Return [X, Y] of the center of cell containing provided text 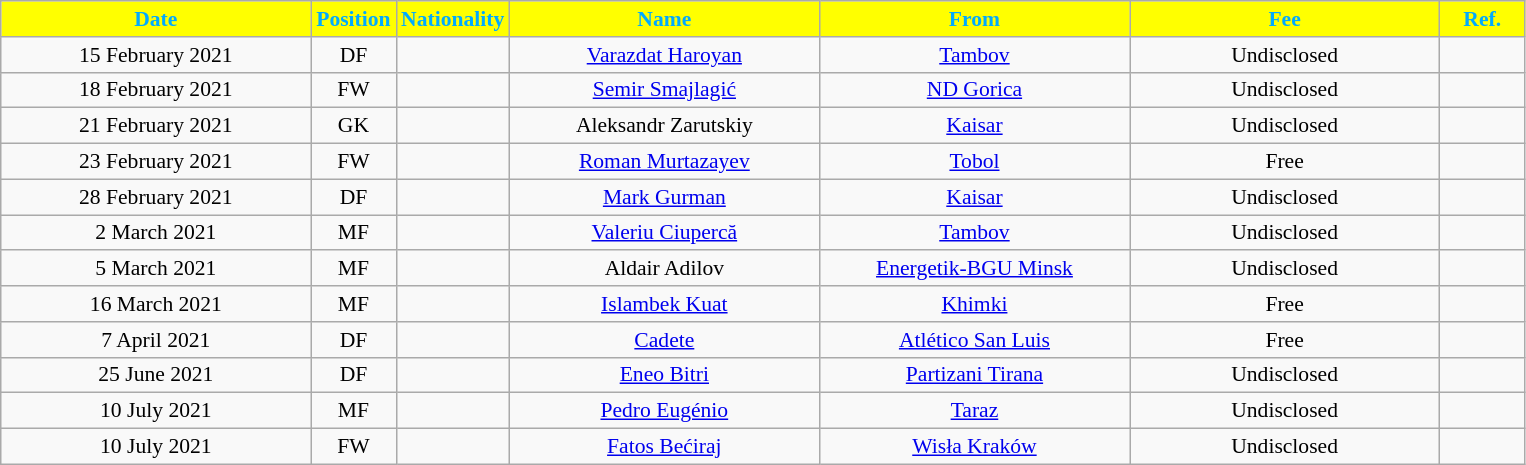
Cadete [664, 340]
21 February 2021 [156, 126]
GK [354, 126]
18 February 2021 [156, 90]
Aleksandr Zarutskiy [664, 126]
Name [664, 19]
Atlético San Luis [974, 340]
2 March 2021 [156, 233]
Taraz [974, 411]
Wisła Kraków [974, 447]
Valeriu Ciupercă [664, 233]
25 June 2021 [156, 375]
Position [354, 19]
Fatos Bećiraj [664, 447]
Ref. [1482, 19]
Energetik-BGU Minsk [974, 269]
Mark Gurman [664, 197]
15 February 2021 [156, 55]
From [974, 19]
Partizani Tirana [974, 375]
Varazdat Haroyan [664, 55]
ND Gorica [974, 90]
Date [156, 19]
Aldair Adilov [664, 269]
28 February 2021 [156, 197]
16 March 2021 [156, 304]
Khimki [974, 304]
5 March 2021 [156, 269]
7 April 2021 [156, 340]
Fee [1285, 19]
Islambek Kuat [664, 304]
23 February 2021 [156, 162]
Eneo Bitri [664, 375]
Tobol [974, 162]
Nationality [452, 19]
Roman Murtazayev [664, 162]
Semir Smajlagić [664, 90]
Pedro Eugénio [664, 411]
